Output the (X, Y) coordinate of the center of the cell containing the given text.  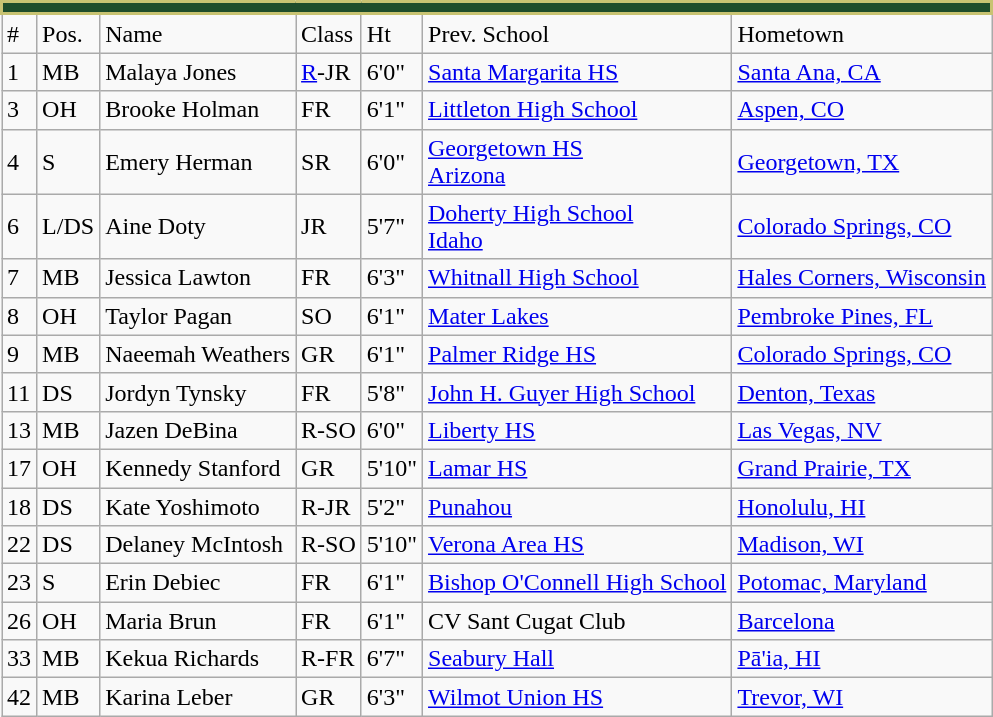
Georgetown HSArizona (578, 162)
Las Vegas, NV (862, 430)
Seabury Hall (578, 659)
5'8" (392, 392)
John H. Guyer High School (578, 392)
33 (20, 659)
22 (20, 545)
Bishop O'Connell High School (578, 583)
11 (20, 392)
# (20, 34)
SR (329, 162)
Potomac, Maryland (862, 583)
Denton, Texas (862, 392)
Karina Leber (198, 697)
Name (198, 34)
5'7" (392, 226)
26 (20, 621)
42 (20, 697)
Malaya Jones (198, 72)
Hales Corners, Wisconsin (862, 278)
Mater Lakes (578, 316)
Punahou (578, 507)
9 (20, 354)
Honolulu, HI (862, 507)
Barcelona (862, 621)
Kekua Richards (198, 659)
6 (20, 226)
Erin Debiec (198, 583)
5'2" (392, 507)
CV Sant Cugat Club (578, 621)
Pembroke Pines, FL (862, 316)
Lamar HS (578, 468)
Liberty HS (578, 430)
3 (20, 110)
Brooke Holman (198, 110)
SO (329, 316)
Ht (392, 34)
Pā'ia, HI (862, 659)
Jordyn Tynsky (198, 392)
Madison, WI (862, 545)
Trevor, WI (862, 697)
Class (329, 34)
Littleton High School (578, 110)
1 (20, 72)
Prev. School (578, 34)
Pos. (68, 34)
Aspen, CO (862, 110)
Maria Brun (198, 621)
Doherty High SchoolIdaho (578, 226)
13 (20, 430)
Kate Yoshimoto (198, 507)
23 (20, 583)
Grand Prairie, TX (862, 468)
Hometown (862, 34)
R-FR (329, 659)
Jazen DeBina (198, 430)
Santa Ana, CA (862, 72)
Wilmot Union HS (578, 697)
17 (20, 468)
Palmer Ridge HS (578, 354)
Georgetown, TX (862, 162)
8 (20, 316)
Naeemah Weathers (198, 354)
4 (20, 162)
6'7" (392, 659)
Delaney McIntosh (198, 545)
L/DS (68, 226)
7 (20, 278)
Whitnall High School (578, 278)
18 (20, 507)
Aine Doty (198, 226)
JR (329, 226)
Emery Herman (198, 162)
Kennedy Stanford (198, 468)
Jessica Lawton (198, 278)
Santa Margarita HS (578, 72)
Taylor Pagan (198, 316)
Verona Area HS (578, 545)
